Extract the [x, y] coordinate from the center of the cell holding the provided text.  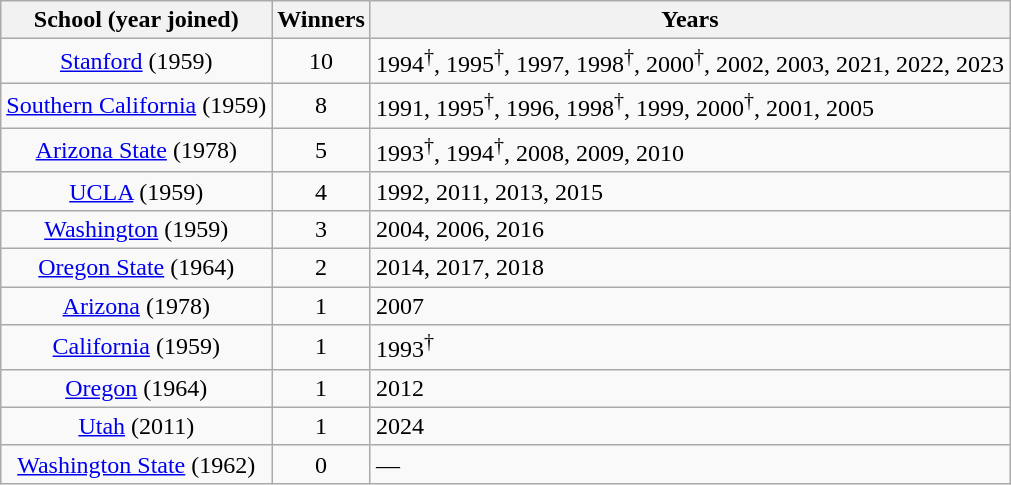
2024 [690, 426]
Winners [322, 20]
Washington (1959) [136, 230]
— [690, 464]
2014, 2017, 2018 [690, 268]
2007 [690, 306]
California (1959) [136, 348]
1991, 1995†, 1996, 1998†, 1999, 2000†, 2001, 2005 [690, 106]
0 [322, 464]
10 [322, 62]
Years [690, 20]
Oregon State (1964) [136, 268]
Arizona (1978) [136, 306]
1993† [690, 348]
1994†, 1995†, 1997, 1998†, 2000†, 2002, 2003, 2021, 2022, 2023 [690, 62]
Stanford (1959) [136, 62]
Utah (2011) [136, 426]
1992, 2011, 2013, 2015 [690, 191]
Arizona State (1978) [136, 150]
1993†, 1994†, 2008, 2009, 2010 [690, 150]
4 [322, 191]
Oregon (1964) [136, 388]
8 [322, 106]
2 [322, 268]
3 [322, 230]
Washington State (1962) [136, 464]
2004, 2006, 2016 [690, 230]
UCLA (1959) [136, 191]
School (year joined) [136, 20]
2012 [690, 388]
Southern California (1959) [136, 106]
5 [322, 150]
